Find where the given text appears and provide that cell's center as [X, Y] coordinate. 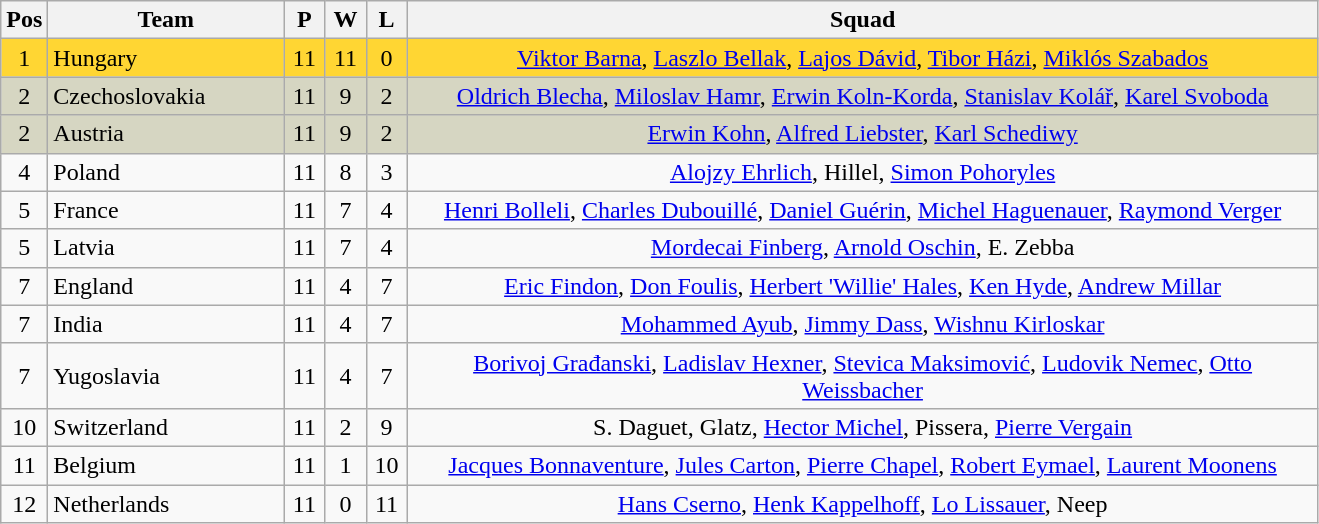
England [166, 286]
India [166, 324]
Yugoslavia [166, 376]
3 [386, 172]
Pos [24, 20]
France [166, 210]
Eric Findon, Don Foulis, Herbert 'Willie' Hales, Ken Hyde, Andrew Millar [862, 286]
Belgium [166, 465]
Alojzy Ehrlich, Hillel, Simon Pohoryles [862, 172]
Hans Cserno, Henk Kappelhoff, Lo Lissauer, Neep [862, 503]
Erwin Kohn, Alfred Liebster, Karl Schediwy [862, 134]
P [304, 20]
Jacques Bonnaventure, Jules Carton, Pierre Chapel, Robert Eymael, Laurent Moonens [862, 465]
Borivoj Građanski, Ladislav Hexner, Stevica Maksimović, Ludovik Nemec, Otto Weissbacher [862, 376]
Czechoslovakia [166, 96]
Mordecai Finberg, Arnold Oschin, E. Zebba [862, 248]
L [386, 20]
12 [24, 503]
Viktor Barna, Laszlo Bellak, Lajos Dávid, Tibor Házi, Miklós Szabados [862, 58]
Henri Bolleli, Charles Dubouillé, Daniel Guérin, Michel Haguenauer, Raymond Verger [862, 210]
Switzerland [166, 427]
Netherlands [166, 503]
8 [346, 172]
Oldrich Blecha, Miloslav Hamr, Erwin Koln-Korda, Stanislav Kolář, Karel Svoboda [862, 96]
Poland [166, 172]
Mohammed Ayub, Jimmy Dass, Wishnu Kirloskar [862, 324]
S. Daguet, Glatz, Hector Michel, Pissera, Pierre Vergain [862, 427]
W [346, 20]
Austria [166, 134]
Hungary [166, 58]
Latvia [166, 248]
Squad [862, 20]
Team [166, 20]
